Provide the (x, y) coordinate of the cell's center where the given text is located.  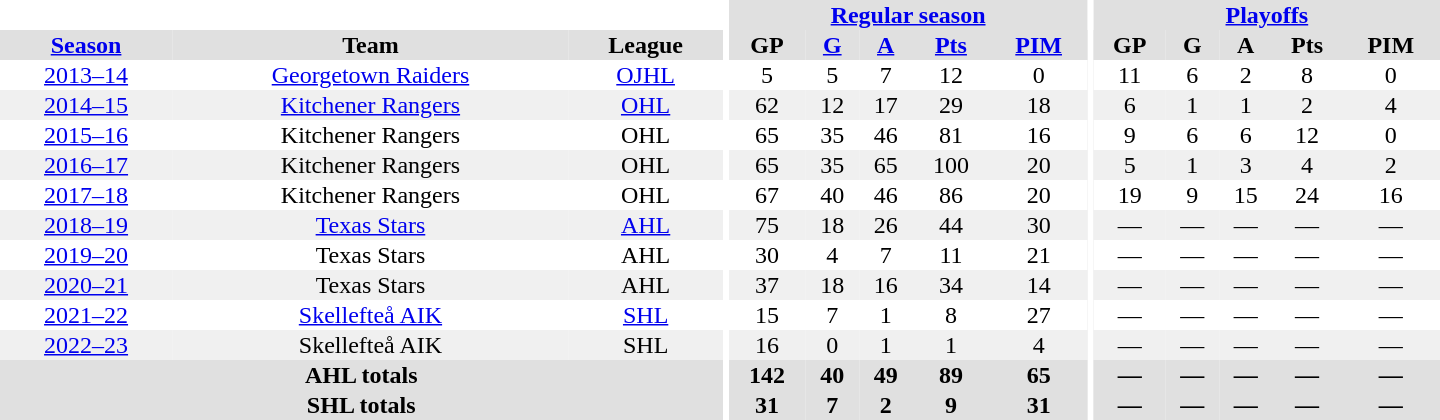
Season (86, 45)
21 (1039, 255)
2019–20 (86, 255)
24 (1306, 195)
Playoffs (1267, 15)
Team (370, 45)
2013–14 (86, 75)
89 (950, 375)
2015–16 (86, 135)
Regular season (908, 15)
OJHL (646, 75)
26 (886, 225)
49 (886, 375)
81 (950, 135)
2021–22 (86, 315)
29 (950, 105)
17 (886, 105)
75 (766, 225)
67 (766, 195)
2022–23 (86, 345)
3 (1246, 165)
SHL totals (361, 405)
14 (1039, 285)
34 (950, 285)
2018–19 (86, 225)
37 (766, 285)
2020–21 (86, 285)
142 (766, 375)
AHL totals (361, 375)
27 (1039, 315)
League (646, 45)
Georgetown Raiders (370, 75)
44 (950, 225)
2016–17 (86, 165)
2017–18 (86, 195)
86 (950, 195)
19 (1130, 195)
2014–15 (86, 105)
100 (950, 165)
62 (766, 105)
